Identify which cell holds the provided text, then report its (x, y) central coordinate. 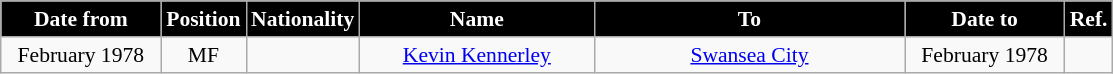
Swansea City (749, 55)
Nationality (302, 19)
Kevin Kennerley (476, 55)
Date to (985, 19)
To (749, 19)
MF (204, 55)
Ref. (1089, 19)
Name (476, 19)
Date from (81, 19)
Position (204, 19)
